Search for the cell housing the specified text and yield its (x, y) center coordinate. 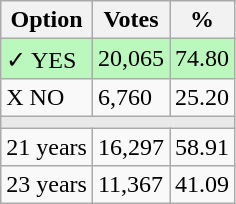
16,297 (130, 147)
23 years (47, 185)
25.20 (202, 97)
74.80 (202, 59)
✓ YES (47, 59)
% (202, 20)
20,065 (130, 59)
58.91 (202, 147)
6,760 (130, 97)
Option (47, 20)
X NO (47, 97)
11,367 (130, 185)
Votes (130, 20)
21 years (47, 147)
41.09 (202, 185)
